From the cell containing the given text, extract its center point as (X, Y) coordinate. 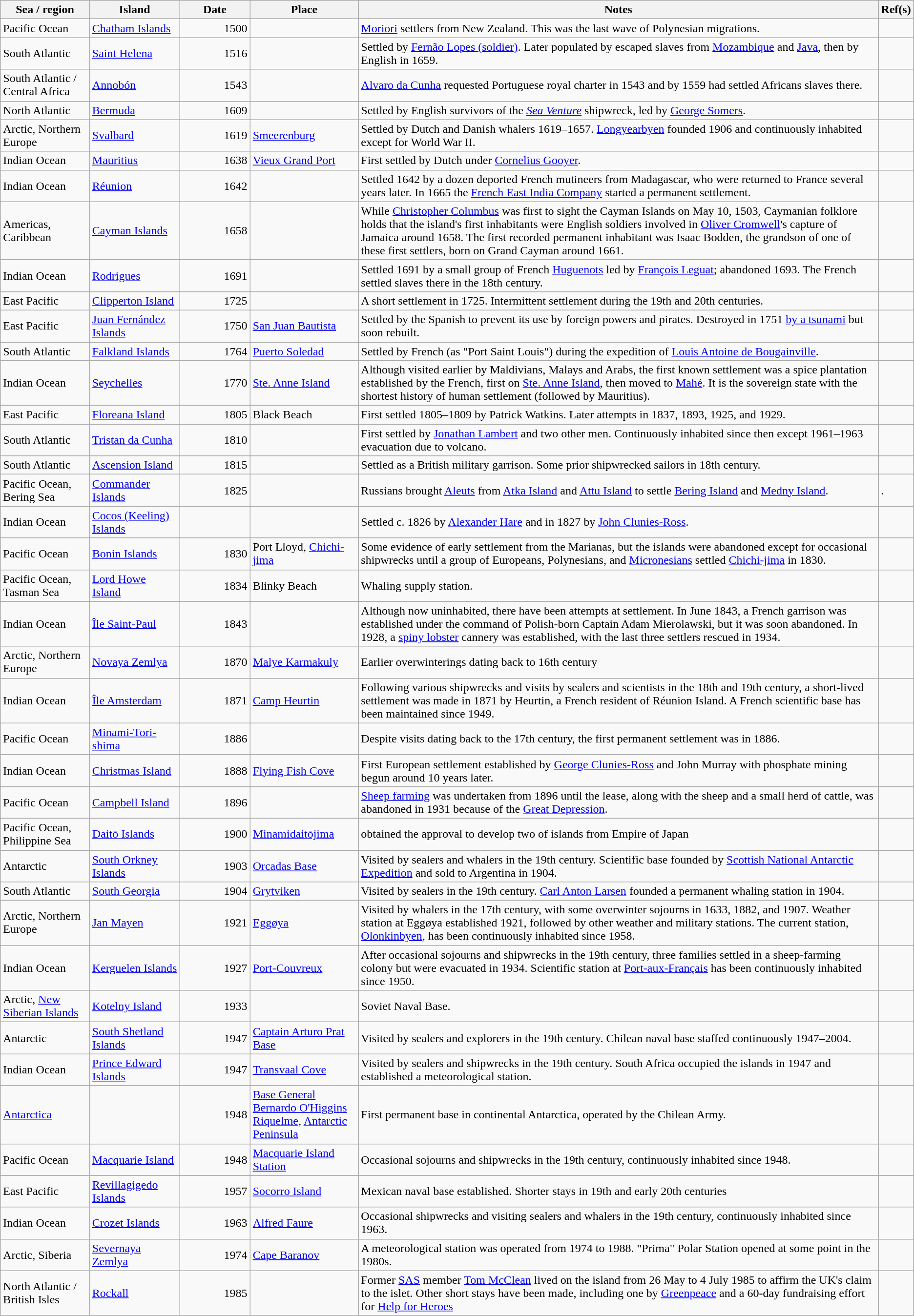
Réunion (135, 185)
Puerto Soledad (304, 351)
South Shetland Islands (135, 1038)
South Georgia (135, 891)
Alfred Faure (304, 1223)
Place (304, 10)
1815 (215, 465)
Settled 1691 by a small group of French Huguenots led by François Leguat; abandoned 1693. The French settled slaves there in the 18th century. (618, 275)
South Orkney Islands (135, 866)
1638 (215, 161)
Grytviken (304, 891)
Americas, Caribbean (45, 230)
Revillagigedo Islands (135, 1191)
1933 (215, 1007)
Settled by the Spanish to prevent its use by foreign powers and pirates. Destroyed in 1751 by a tsunami but soon rebuilt. (618, 326)
Arctic, New Siberian Islands (45, 1007)
1609 (215, 110)
Ste. Anne Island (304, 383)
Flying Fish Cove (304, 770)
Russians brought Aleuts from Atka Island and Attu Island to settle Bering Island and Medny Island. (618, 490)
Eggøya (304, 923)
Commander Islands (135, 490)
Île Amsterdam (135, 700)
Christmas Island (135, 770)
1764 (215, 351)
Kotelny Island (135, 1007)
First European settlement established by George Clunies-Ross and John Murray with phosphate mining begun around 10 years later. (618, 770)
1770 (215, 383)
1825 (215, 490)
Notes (618, 10)
1642 (215, 185)
Date (215, 10)
Port-Couvreux (304, 968)
1691 (215, 275)
1725 (215, 301)
Socorro Island (304, 1191)
1516 (215, 54)
1963 (215, 1223)
Chatham Islands (135, 28)
Antarctica (45, 1115)
Whaling supply station. (618, 586)
Settled c. 1826 by Alexander Hare and in 1827 by John Clunies-Ross. (618, 522)
Campbell Island (135, 802)
Severnaya Zemlya (135, 1254)
1974 (215, 1254)
San Juan Bautista (304, 326)
Crozet Islands (135, 1223)
Sea / region (45, 10)
1543 (215, 85)
Visited by sealers and explorers in the 19th century. Chilean naval base staffed continuously 1947–2004. (618, 1038)
Kerguelen Islands (135, 968)
Settled by French (as "Port Saint Louis") during the expedition of Louis Antoine de Bougainville. (618, 351)
A short settlement in 1725. Intermittent settlement during the 19th and 20th centuries. (618, 301)
A meteorological station was operated from 1974 to 1988. "Prima" Polar Station opened at some point in the 1980s. (618, 1254)
Cape Baranov (304, 1254)
Clipperton Island (135, 301)
Visited by sealers and whalers in the 19th century. Scientific base founded by Scottish National Antarctic Expedition and sold to Argentina in 1904. (618, 866)
Seychelles (135, 383)
Moriori settlers from New Zealand. This was the last wave of Polynesian migrations. (618, 28)
Black Beach (304, 415)
First settled by Jonathan Lambert and two other men. Continuously inhabited since then except 1961–1963 evacuation due to volcano. (618, 440)
1658 (215, 230)
Soviet Naval Base. (618, 1007)
Pacific Ocean, Tasman Sea (45, 586)
1810 (215, 440)
Minami-Tori-shima (135, 739)
Pacific Ocean, Bering Sea (45, 490)
Île Saint-Paul (135, 624)
1927 (215, 968)
1750 (215, 326)
obtained the approval to develop two of islands from Empire of Japan (618, 834)
South Atlantic / Central Africa (45, 85)
1830 (215, 554)
1903 (215, 866)
1834 (215, 586)
Island (135, 10)
Captain Arturo Prat Base (304, 1038)
Bermuda (135, 110)
1957 (215, 1191)
Annobón (135, 85)
Vieux Grand Port (304, 161)
1870 (215, 662)
Smeerenburg (304, 136)
1985 (215, 1293)
Jan Mayen (135, 923)
Port Lloyd, Chichi-jima (304, 554)
Orcadas Base (304, 866)
Falkland Islands (135, 351)
1843 (215, 624)
Earlier overwinterings dating back to 16th century (618, 662)
Novaya Zemlya (135, 662)
Juan Fernández Islands (135, 326)
First settled by Dutch under Cornelius Gooyer. (618, 161)
Arctic, Siberia (45, 1254)
Minamidaitōjima (304, 834)
1871 (215, 700)
Base General Bernardo O'Higgins Riquelme, Antarctic Peninsula (304, 1115)
Camp Heurtin (304, 700)
Despite visits dating back to the 17th century, the first permanent settlement was in 1886. (618, 739)
Saint Helena (135, 54)
1921 (215, 923)
. (896, 490)
Rodrigues (135, 275)
Blinky Beach (304, 586)
Mauritius (135, 161)
Daitō Islands (135, 834)
Mexican naval base established. Shorter stays in 19th and early 20th centuries (618, 1191)
North Atlantic (45, 110)
1888 (215, 770)
Settled as a British military garrison. Some prior shipwrecked sailors in 18th century. (618, 465)
Alvaro da Cunha requested Portuguese royal charter in 1543 and by 1559 had settled Africans slaves there. (618, 85)
Occasional sojourns and shipwrecks in the 19th century, continuously inhabited since 1948. (618, 1160)
Transvaal Cove (304, 1070)
Malye Karmakuly (304, 662)
1896 (215, 802)
Rockall (135, 1293)
Macquarie Island Station (304, 1160)
Ref(s) (896, 10)
Cocos (Keeling) Islands (135, 522)
Floreana Island (135, 415)
Pacific Ocean, Philippine Sea (45, 834)
1900 (215, 834)
Visited by sealers and shipwrecks in the 19th century. South Africa occupied the islands in 1947 and established a meteorological station. (618, 1070)
Svalbard (135, 136)
Tristan da Cunha (135, 440)
North Atlantic / British Isles (45, 1293)
1805 (215, 415)
Visited by sealers in the 19th century. Carl Anton Larsen founded a permanent whaling station in 1904. (618, 891)
1619 (215, 136)
Lord Howe Island (135, 586)
First settled 1805–1809 by Patrick Watkins. Later attempts in 1837, 1893, 1925, and 1929. (618, 415)
1904 (215, 891)
Occasional shipwrecks and visiting sealers and whalers in the 19th century, continuously inhabited since 1963. (618, 1223)
Settled by Fernão Lopes (soldier). Later populated by escaped slaves from Mozambique and Java, then by English in 1659. (618, 54)
Settled by English survivors of the Sea Venture shipwreck, led by George Somers. (618, 110)
Settled by Dutch and Danish whalers 1619–1657. Longyearbyen founded 1906 and continuously inhabited except for World War II. (618, 136)
1886 (215, 739)
Macquarie Island (135, 1160)
Cayman Islands (135, 230)
Ascension Island (135, 465)
Bonin Islands (135, 554)
First permanent base in continental Antarctica, operated by the Chilean Army. (618, 1115)
1500 (215, 28)
Prince Edward Islands (135, 1070)
